Capture the cell that displays the provided text and extract its [X, Y] central coordinate. 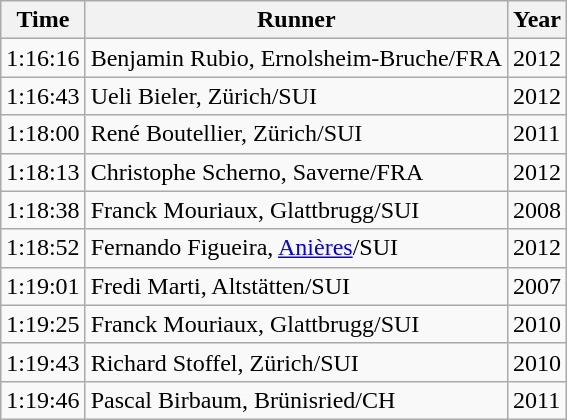
1:16:43 [43, 96]
Runner [296, 20]
Christophe Scherno, Saverne/FRA [296, 172]
1:19:46 [43, 400]
Year [538, 20]
1:18:52 [43, 248]
1:18:38 [43, 210]
Fredi Marti, Altstätten/SUI [296, 286]
Fernando Figueira, Anières/SUI [296, 248]
2008 [538, 210]
1:19:01 [43, 286]
Benjamin Rubio, Ernolsheim-Bruche/FRA [296, 58]
1:18:13 [43, 172]
René Boutellier, Zürich/SUI [296, 134]
Time [43, 20]
1:18:00 [43, 134]
2007 [538, 286]
1:19:25 [43, 324]
Richard Stoffel, Zürich/SUI [296, 362]
Ueli Bieler, Zürich/SUI [296, 96]
Pascal Birbaum, Brünisried/CH [296, 400]
1:16:16 [43, 58]
1:19:43 [43, 362]
